Locate the cell with the specified text and output its (x, y) center coordinate. 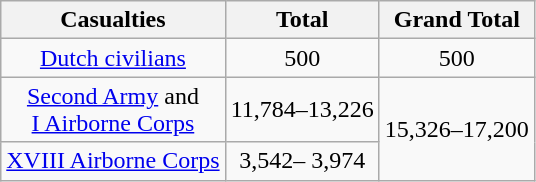
Total (302, 20)
Second Army andI Airborne Corps (113, 110)
15,326–17,200 (456, 128)
3,542– 3,974 (302, 161)
XVIII Airborne Corps (113, 161)
Grand Total (456, 20)
Casualties (113, 20)
Dutch civilians (113, 58)
11,784–13,226 (302, 110)
